Output the [X, Y] coordinate of the center of the cell containing the given text.  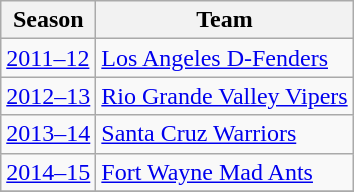
2011–12 [48, 58]
Rio Grande Valley Vipers [224, 96]
Season [48, 20]
Fort Wayne Mad Ants [224, 172]
2012–13 [48, 96]
2013–14 [48, 134]
Los Angeles D-Fenders [224, 58]
Team [224, 20]
2014–15 [48, 172]
Santa Cruz Warriors [224, 134]
